Identify which cell holds the provided text, then report its (x, y) central coordinate. 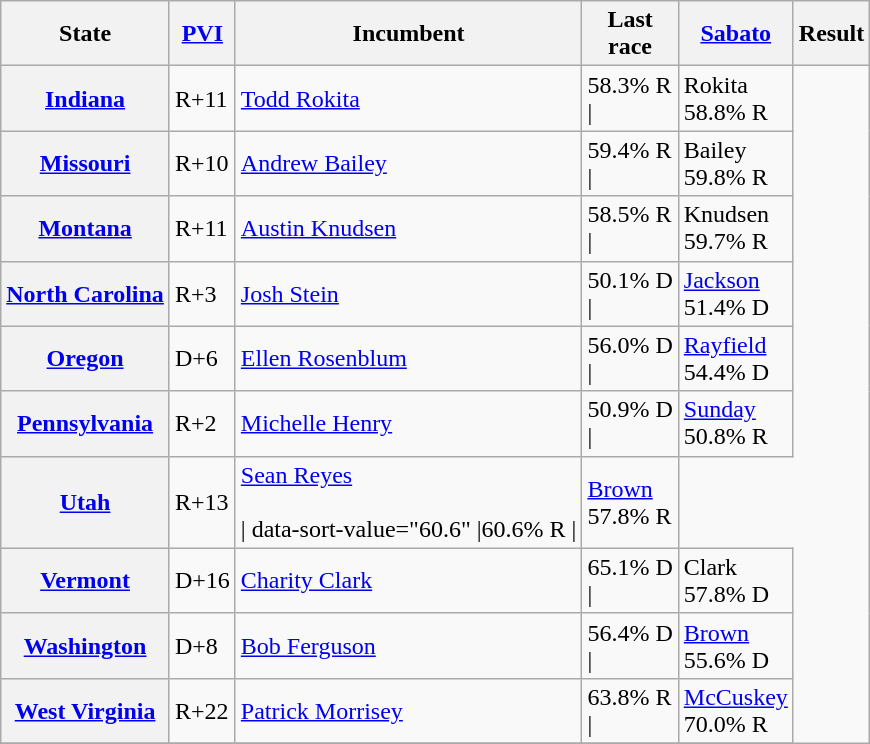
Patrick Morrisey (408, 710)
Sunday50.8% R (736, 424)
Austin Knudsen (408, 228)
58.3% R| (630, 98)
Lastrace (630, 34)
Montana (86, 228)
West Virginia (86, 710)
R+22 (202, 710)
Pennsylvania (86, 424)
Rayfield54.4% D (736, 358)
56.0% D| (630, 358)
Brown57.8% R (630, 502)
Incumbent (408, 34)
Rokita58.8% R (736, 98)
Result (831, 34)
Missouri (86, 164)
Bailey59.8% R (736, 164)
50.9% D| (630, 424)
59.4% R| (630, 164)
Todd Rokita (408, 98)
Brown55.6% D (736, 646)
Knudsen59.7% R (736, 228)
Utah (86, 502)
50.1% D| (630, 294)
R+10 (202, 164)
Josh Stein (408, 294)
63.8% R| (630, 710)
R+3 (202, 294)
R+13 (202, 502)
Sean Reyes| data-sort-value="60.6" |60.6% R | (408, 502)
Ellen Rosenblum (408, 358)
Sabato (736, 34)
D+16 (202, 580)
Vermont (86, 580)
McCuskey70.0% R (736, 710)
58.5% R| (630, 228)
Charity Clark (408, 580)
Michelle Henry (408, 424)
D+8 (202, 646)
Indiana (86, 98)
State (86, 34)
North Carolina (86, 294)
65.1% D| (630, 580)
Clark57.8% D (736, 580)
Bob Ferguson (408, 646)
R+2 (202, 424)
56.4% D| (630, 646)
Andrew Bailey (408, 164)
Jackson51.4% D (736, 294)
Oregon (86, 358)
D+6 (202, 358)
PVI (202, 34)
Washington (86, 646)
